Find where the given text appears and provide that cell's center as (X, Y) coordinate. 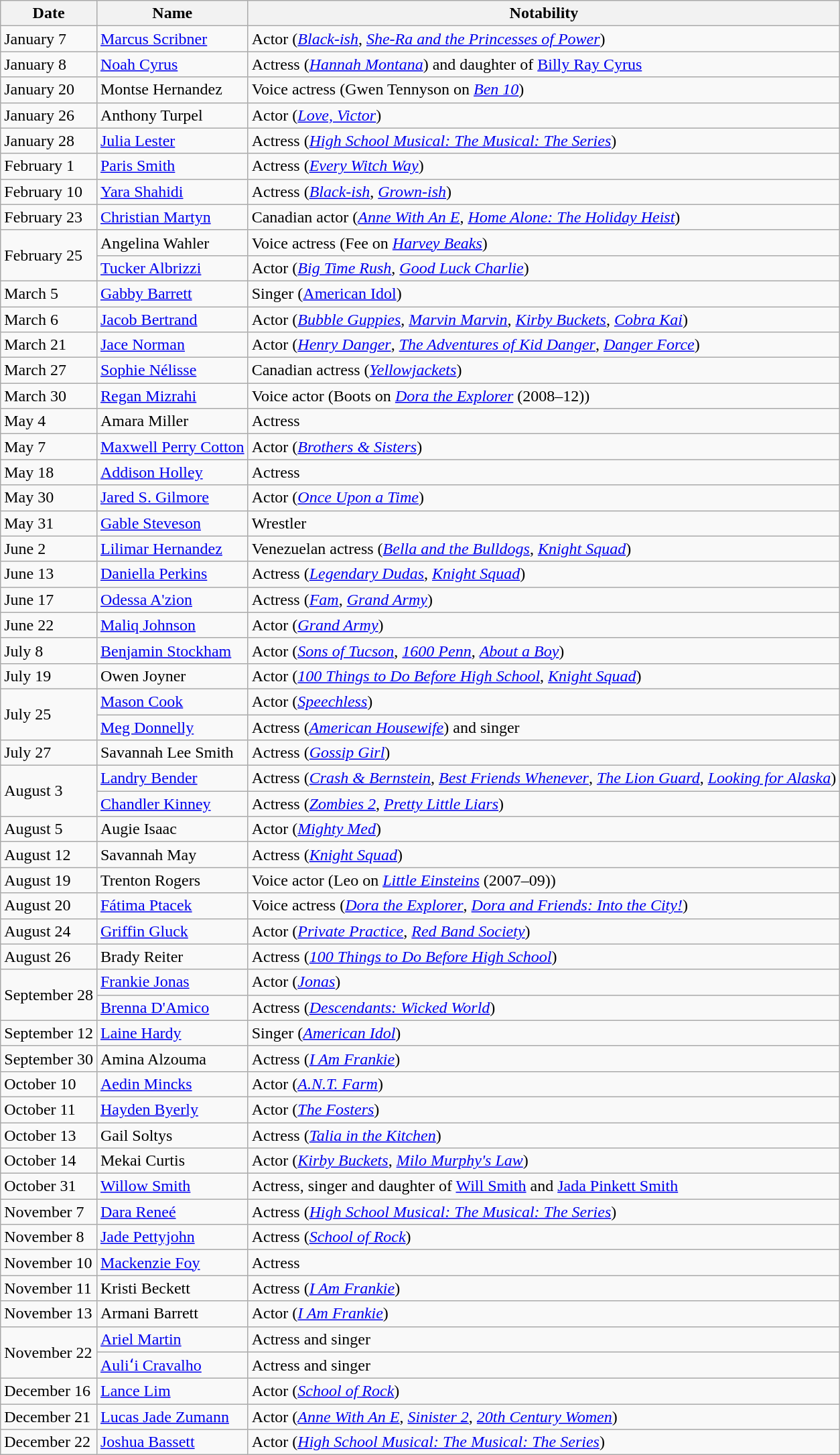
Actor (Sons of Tucson, 1600 Penn, About a Boy) (544, 650)
Actor (High School Musical: The Musical: The Series) (544, 1442)
March 30 (49, 396)
Actor (Bubble Guppies, Marvin Marvin, Kirby Buckets, Cobra Kai) (544, 320)
Actor (Love, Victor) (544, 115)
June 17 (49, 600)
September 30 (49, 1058)
September 12 (49, 1033)
May 18 (49, 472)
Actress (Hannah Montana) and daughter of Billy Ray Cyrus (544, 64)
Augie Isaac (172, 829)
December 16 (49, 1391)
Canadian actress (Yellowjackets) (544, 370)
Actress (Legendary Dudas, Knight Squad) (544, 574)
Griffin Gluck (172, 931)
Maxwell Perry Cotton (172, 447)
July 25 (49, 714)
Maliq Johnson (172, 625)
February 23 (49, 217)
November 11 (49, 1288)
Jared S. Gilmore (172, 498)
January 28 (49, 141)
June 22 (49, 625)
Sophie Nélisse (172, 370)
Date (49, 13)
Mackenzie Foy (172, 1263)
Actress (Zombies 2, Pretty Little Liars) (544, 804)
June 2 (49, 549)
Actress (Every Witch Way) (544, 166)
Gable Steveson (172, 523)
December 21 (49, 1417)
Jade Pettyjohn (172, 1237)
February 25 (49, 255)
Noah Cyrus (172, 64)
Actor (Private Practice, Red Band Society) (544, 931)
Mason Cook (172, 701)
Joshua Bassett (172, 1442)
January 26 (49, 115)
Actor (100 Things to Do Before High School, Knight Squad) (544, 676)
Aedin Mincks (172, 1084)
Amina Alzouma (172, 1058)
October 31 (49, 1186)
Voice actor (Boots on Dora the Explorer (2008–12)) (544, 396)
Actor (I Am Frankie) (544, 1314)
Actor (Henry Danger, The Adventures of Kid Danger, Danger Force) (544, 345)
Actor (Once Upon a Time) (544, 498)
Gail Soltys (172, 1135)
Paris Smith (172, 166)
February 10 (49, 192)
Lance Lim (172, 1391)
March 27 (49, 370)
Canadian actor (Anne With An E, Home Alone: The Holiday Heist) (544, 217)
Actor (Anne With An E, Sinister 2, 20th Century Women) (544, 1417)
August 26 (49, 957)
October 11 (49, 1109)
Trenton Rogers (172, 880)
Actress (Knight Squad) (544, 855)
Laine Hardy (172, 1033)
May 7 (49, 447)
Fátima Ptacek (172, 906)
Jace Norman (172, 345)
August 3 (49, 791)
Regan Mizrahi (172, 396)
Jacob Bertrand (172, 320)
Actress (American Housewife) and singer (544, 727)
August 5 (49, 829)
October 13 (49, 1135)
Benjamin Stockham (172, 650)
November 7 (49, 1212)
Actress (Fam, Grand Army) (544, 600)
Actor (The Fosters) (544, 1109)
May 30 (49, 498)
Daniella Perkins (172, 574)
August 19 (49, 880)
Savannah May (172, 855)
Notability (544, 13)
Voice actress (Fee on Harvey Beaks) (544, 242)
Brady Reiter (172, 957)
May 31 (49, 523)
December 22 (49, 1442)
October 10 (49, 1084)
January 20 (49, 90)
Voice actress (Dora the Explorer, Dora and Friends: Into the City!) (544, 906)
Actor (Jonas) (544, 982)
Julia Lester (172, 141)
January 8 (49, 64)
August 24 (49, 931)
Actress (Black-ish, Grown-ish) (544, 192)
September 28 (49, 995)
Anthony Turpel (172, 115)
Actor (Brothers & Sisters) (544, 447)
Lilimar Hernandez (172, 549)
Actor (Grand Army) (544, 625)
Odessa A'zion (172, 600)
July 27 (49, 753)
Marcus Scribner (172, 39)
Actress (Gossip Girl) (544, 753)
November 22 (49, 1353)
Auliʻi Cravalho (172, 1365)
Hayden Byerly (172, 1109)
March 5 (49, 293)
Meg Donnelly (172, 727)
Amara Miller (172, 421)
Brenna D'Amico (172, 1008)
Actress, singer and daughter of Will Smith and Jada Pinkett Smith (544, 1186)
Kristi Beckett (172, 1288)
Actor (Mighty Med) (544, 829)
Actress (Descendants: Wicked World) (544, 1008)
Owen Joyner (172, 676)
November 10 (49, 1263)
February 1 (49, 166)
Wrestler (544, 523)
Christian Martyn (172, 217)
Venezuelan actress (Bella and the Bulldogs, Knight Squad) (544, 549)
Landry Bender (172, 778)
Voice actress (Gwen Tennyson on Ben 10) (544, 90)
Angelina Wahler (172, 242)
Armani Barrett (172, 1314)
Actor (A.N.T. Farm) (544, 1084)
Dara Reneé (172, 1212)
Savannah Lee Smith (172, 753)
Willow Smith (172, 1186)
Frankie Jonas (172, 982)
Yara Shahidi (172, 192)
January 7 (49, 39)
July 19 (49, 676)
Tucker Albrizzi (172, 268)
Actress (Crash & Bernstein, Best Friends Whenever, The Lion Guard, Looking for Alaska) (544, 778)
Actor (School of Rock) (544, 1391)
Actress (Talia in the Kitchen) (544, 1135)
June 13 (49, 574)
Lucas Jade Zumann (172, 1417)
March 21 (49, 345)
March 6 (49, 320)
Actress (100 Things to Do Before High School) (544, 957)
Actor (Black-ish, She-Ra and the Princesses of Power) (544, 39)
May 4 (49, 421)
Montse Hernandez (172, 90)
Mekai Curtis (172, 1161)
November 8 (49, 1237)
August 12 (49, 855)
Voice actor (Leo on Little Einsteins (2007–09)) (544, 880)
Chandler Kinney (172, 804)
Ariel Martin (172, 1339)
Actor (Big Time Rush, Good Luck Charlie) (544, 268)
Actor (Speechless) (544, 701)
Actor (Kirby Buckets, Milo Murphy's Law) (544, 1161)
October 14 (49, 1161)
November 13 (49, 1314)
July 8 (49, 650)
Gabby Barrett (172, 293)
Addison Holley (172, 472)
Name (172, 13)
August 20 (49, 906)
Actress (School of Rock) (544, 1237)
